Identify which cell holds the provided text, then report its [x, y] central coordinate. 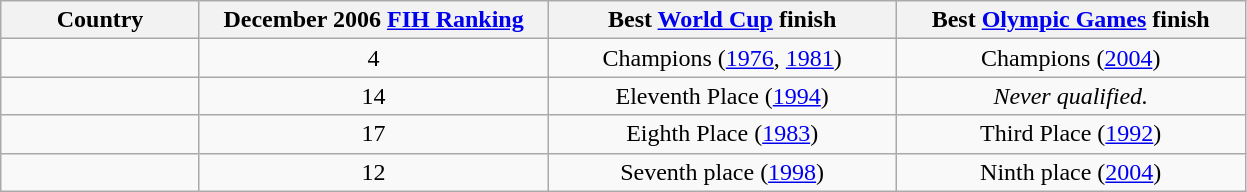
Ninth place (2004) [1070, 172]
4 [374, 58]
17 [374, 134]
Best Olympic Games finish [1070, 20]
Country [100, 20]
Third Place (1992) [1070, 134]
Champions (1976, 1981) [722, 58]
Never qualified. [1070, 96]
Best World Cup finish [722, 20]
12 [374, 172]
Seventh place (1998) [722, 172]
Eleventh Place (1994) [722, 96]
14 [374, 96]
Champions (2004) [1070, 58]
December 2006 FIH Ranking [374, 20]
Eighth Place (1983) [722, 134]
